Search for the cell housing the specified text and yield its (x, y) center coordinate. 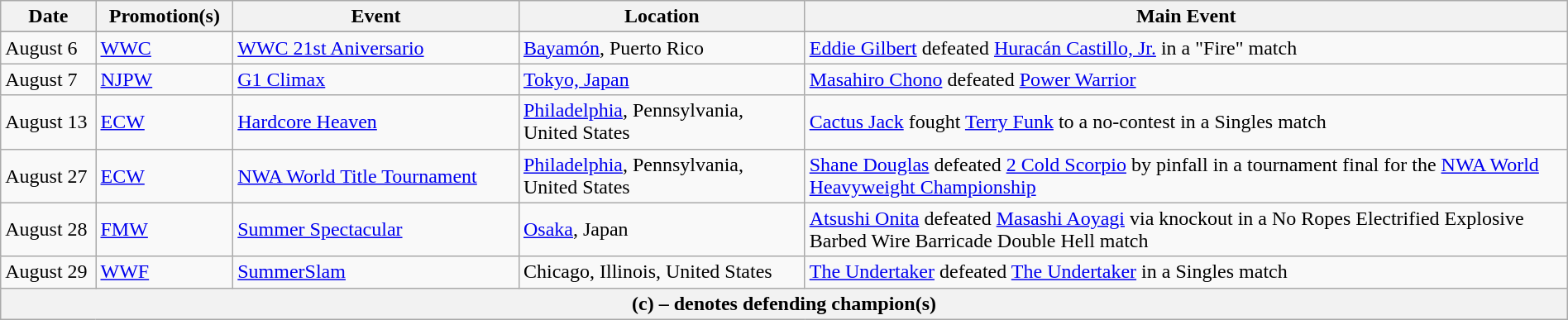
Promotion(s) (165, 17)
Bayamón, Puerto Rico (662, 48)
August 27 (48, 175)
FMW (165, 230)
SummerSlam (376, 272)
NWA World Title Tournament (376, 175)
August 7 (48, 79)
G1 Climax (376, 79)
WWF (165, 272)
Event (376, 17)
(c) – denotes defending champion(s) (784, 303)
August 6 (48, 48)
Chicago, Illinois, United States (662, 272)
Osaka, Japan (662, 230)
Eddie Gilbert defeated Huracán Castillo, Jr. in a "Fire" match (1186, 48)
Hardcore Heaven (376, 122)
The Undertaker defeated The Undertaker in a Singles match (1186, 272)
August 13 (48, 122)
Date (48, 17)
Tokyo, Japan (662, 79)
Cactus Jack fought Terry Funk to a no-contest in a Singles match (1186, 122)
Shane Douglas defeated 2 Cold Scorpio by pinfall in a tournament final for the NWA World Heavyweight Championship (1186, 175)
Main Event (1186, 17)
Masahiro Chono defeated Power Warrior (1186, 79)
WWC 21st Aniversario (376, 48)
Summer Spectacular (376, 230)
WWC (165, 48)
Location (662, 17)
NJPW (165, 79)
August 28 (48, 230)
Atsushi Onita defeated Masashi Aoyagi via knockout in a No Ropes Electrified Explosive Barbed Wire Barricade Double Hell match (1186, 230)
August 29 (48, 272)
